Locate the cell with the specified text and output its (X, Y) center coordinate. 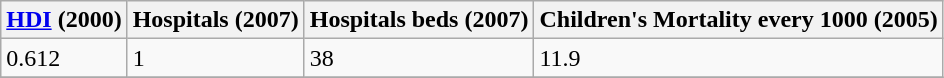
Hospitals beds (2007) (419, 20)
Children's Mortality every 1000 (2005) (738, 20)
HDI (2000) (64, 20)
1 (216, 58)
38 (419, 58)
0.612 (64, 58)
Hospitals (2007) (216, 20)
11.9 (738, 58)
